Scan for the cell matching the given text and deliver its (x, y) coordinate at center. 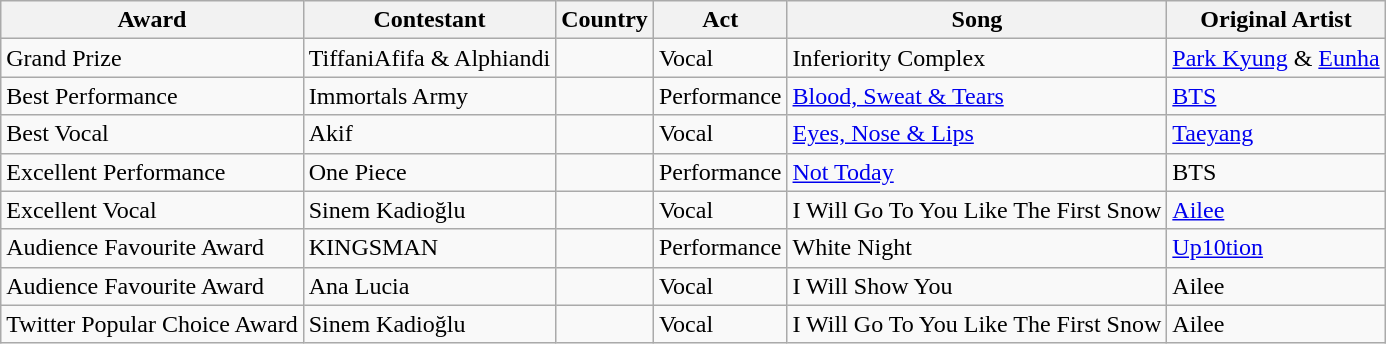
Contestant (429, 20)
Ana Lucia (429, 286)
Park Kyung & Eunha (1276, 58)
TiffaniAfifa & Alphiandi (429, 58)
Best Vocal (152, 134)
Song (977, 20)
I Will Show You (977, 286)
Grand Prize (152, 58)
Akif (429, 134)
Original Artist (1276, 20)
Immortals Army (429, 96)
Taeyang (1276, 134)
Best Performance (152, 96)
One Piece (429, 172)
Not Today (977, 172)
Inferiority Complex (977, 58)
Blood, Sweat & Tears (977, 96)
Excellent Vocal (152, 210)
White Night (977, 248)
Twitter Popular Choice Award (152, 324)
Act (720, 20)
Eyes, Nose & Lips (977, 134)
KINGSMAN (429, 248)
Up10tion (1276, 248)
Award (152, 20)
Country (605, 20)
Excellent Performance (152, 172)
